Find where the given text appears and provide that cell's center as (x, y) coordinate. 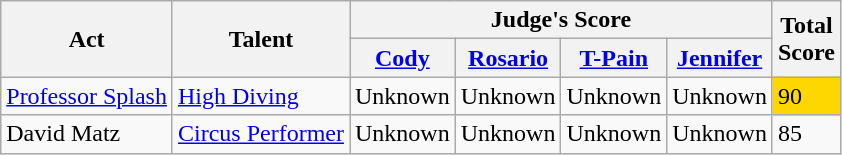
David Matz (87, 134)
Cody (403, 58)
Rosario (508, 58)
High Diving (260, 96)
90 (806, 96)
Jennifer (720, 58)
Talent (260, 39)
T-Pain (614, 58)
Judge's Score (562, 20)
Act (87, 39)
Professor Splash (87, 96)
85 (806, 134)
Circus Performer (260, 134)
TotalScore (806, 39)
